Scan for the cell matching the given text and deliver its (X, Y) coordinate at center. 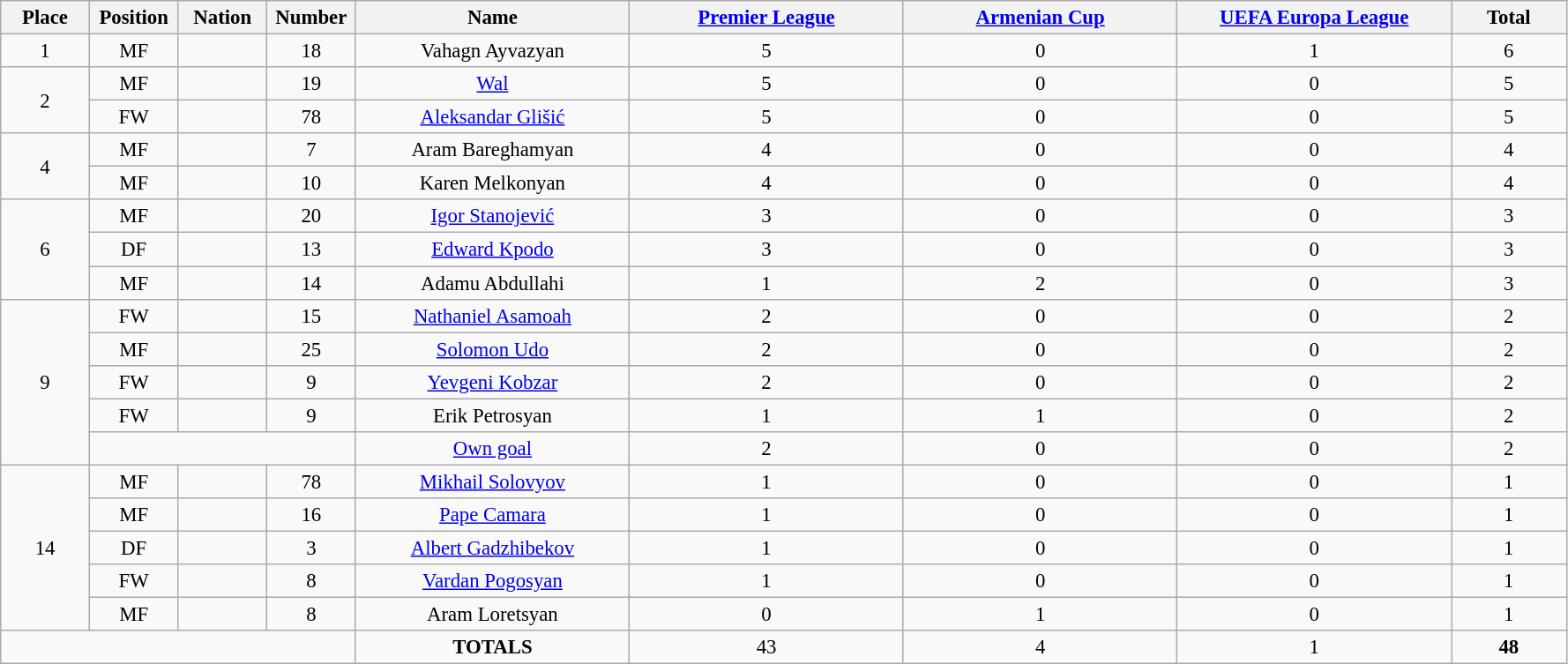
Position (134, 18)
Yevgeni Kobzar (492, 382)
Aram Loretsyan (492, 615)
Solomon Udo (492, 349)
Vahagn Ayvazyan (492, 51)
Adamu Abdullahi (492, 283)
7 (312, 150)
Aram Bareghamyan (492, 150)
18 (312, 51)
10 (312, 183)
TOTALS (492, 647)
Pape Camara (492, 515)
Armenian Cup (1041, 18)
15 (312, 316)
Aleksandar Glišić (492, 117)
Edward Kpodo (492, 250)
19 (312, 84)
Wal (492, 84)
Albert Gadzhibekov (492, 548)
48 (1510, 647)
16 (312, 515)
13 (312, 250)
Place (46, 18)
Number (312, 18)
Karen Melkonyan (492, 183)
Own goal (492, 449)
Erik Petrosyan (492, 415)
Mikhail Solovyov (492, 481)
43 (767, 647)
Name (492, 18)
Igor Stanojević (492, 216)
Nation (222, 18)
25 (312, 349)
Vardan Pogosyan (492, 581)
UEFA Europa League (1314, 18)
20 (312, 216)
Premier League (767, 18)
Total (1510, 18)
Nathaniel Asamoah (492, 316)
